Capture the cell that displays the provided text and extract its [X, Y] central coordinate. 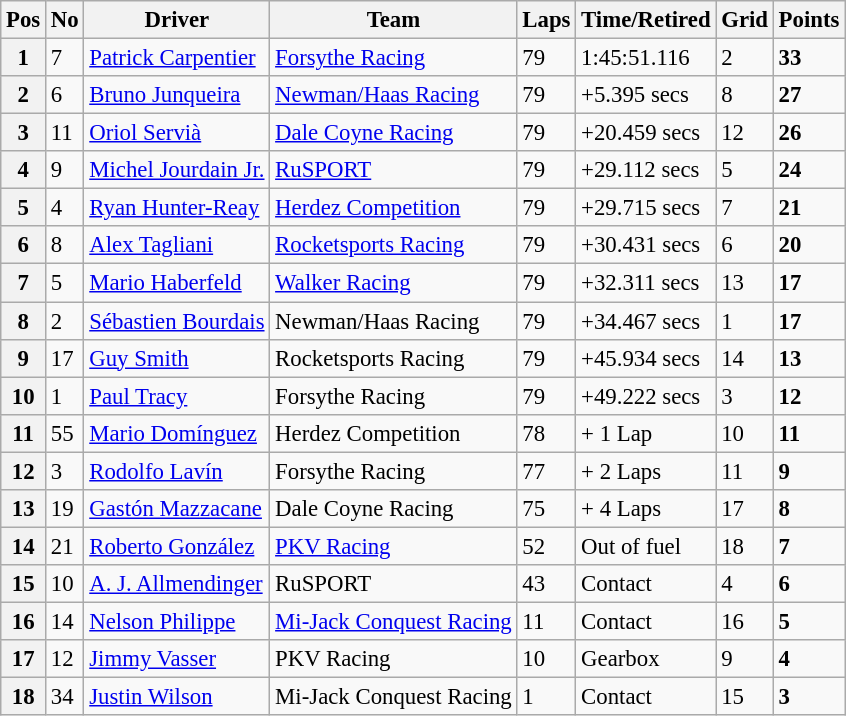
Guy Smith [177, 358]
Rodolfo Lavín [177, 471]
+49.222 secs [646, 396]
26 [808, 133]
Michel Jourdain Jr. [177, 170]
+32.311 secs [646, 283]
+29.715 secs [646, 208]
Walker Racing [394, 283]
Bruno Junqueira [177, 95]
+45.934 secs [646, 358]
+29.112 secs [646, 170]
+20.459 secs [646, 133]
Jimmy Vasser [177, 659]
Team [394, 20]
24 [808, 170]
+ 1 Lap [646, 433]
19 [65, 509]
+30.431 secs [646, 245]
Oriol Servià [177, 133]
Time/Retired [646, 20]
1:45:51.116 [646, 58]
Driver [177, 20]
Laps [546, 20]
77 [546, 471]
A. J. Allmendinger [177, 584]
Nelson Philippe [177, 621]
Mario Domínguez [177, 433]
+5.395 secs [646, 95]
55 [65, 433]
+ 2 Laps [646, 471]
Pos [24, 20]
33 [808, 58]
52 [546, 546]
75 [546, 509]
Ryan Hunter-Reay [177, 208]
Patrick Carpentier [177, 58]
No [65, 20]
Gastón Mazzacane [177, 509]
+ 4 Laps [646, 509]
34 [65, 697]
20 [808, 245]
Paul Tracy [177, 396]
Alex Tagliani [177, 245]
27 [808, 95]
Grid [744, 20]
Justin Wilson [177, 697]
Gearbox [646, 659]
Points [808, 20]
78 [546, 433]
Sébastien Bourdais [177, 321]
Mario Haberfeld [177, 283]
Roberto González [177, 546]
43 [546, 584]
Out of fuel [646, 546]
+34.467 secs [646, 321]
